Capture the cell that displays the provided text and extract its [x, y] central coordinate. 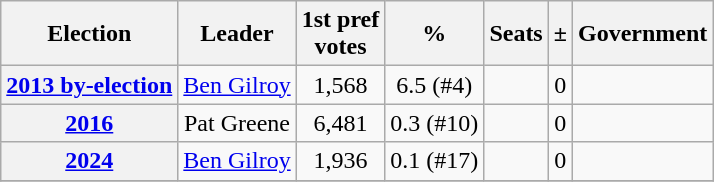
2016 [90, 123]
Leader [237, 34]
6.5 (#4) [434, 85]
0.3 (#10) [434, 123]
1st prefvotes [340, 34]
Election [90, 34]
6,481 [340, 123]
± [560, 34]
1,936 [340, 161]
2024 [90, 161]
Government [642, 34]
0.1 (#17) [434, 161]
Seats [516, 34]
2013 by-election [90, 85]
Pat Greene [237, 123]
% [434, 34]
1,568 [340, 85]
